Capture the cell that displays the provided text and extract its [X, Y] central coordinate. 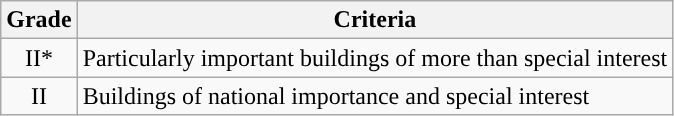
II* [39, 58]
II [39, 96]
Buildings of national importance and special interest [375, 96]
Criteria [375, 20]
Particularly important buildings of more than special interest [375, 58]
Grade [39, 20]
